Find where the given text appears and provide that cell's center as [X, Y] coordinate. 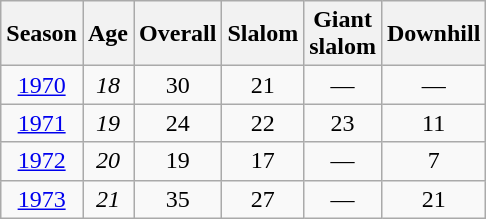
17 [263, 161]
11 [433, 123]
1971 [42, 123]
23 [343, 123]
1973 [42, 199]
Season [42, 34]
20 [108, 161]
30 [178, 85]
27 [263, 199]
7 [433, 161]
22 [263, 123]
Giantslalom [343, 34]
Overall [178, 34]
35 [178, 199]
1970 [42, 85]
24 [178, 123]
1972 [42, 161]
Downhill [433, 34]
Age [108, 34]
18 [108, 85]
Slalom [263, 34]
